For the text-containing cell, return its midpoint in [X, Y] coordinate format. 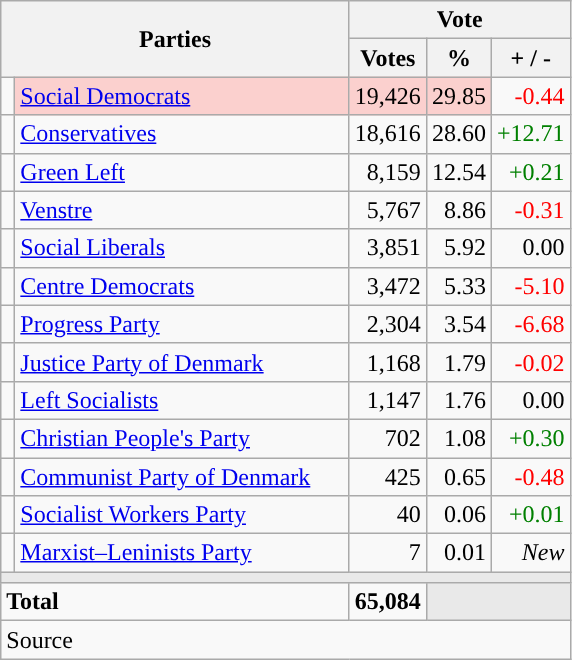
Social Democrats [182, 96]
Progress Party [182, 324]
19,426 [388, 96]
Green Left [182, 172]
1.79 [458, 362]
+ / - [530, 58]
Christian People's Party [182, 438]
Vote [460, 20]
-0.31 [530, 210]
Venstre [182, 210]
3.54 [458, 324]
0.01 [458, 553]
2,304 [388, 324]
Total [176, 602]
+0.30 [530, 438]
-0.48 [530, 477]
1.08 [458, 438]
28.60 [458, 134]
3,472 [388, 286]
Left Socialists [182, 400]
+0.01 [530, 515]
425 [388, 477]
Parties [176, 39]
+12.71 [530, 134]
Marxist–Leninists Party [182, 553]
-6.68 [530, 324]
12.54 [458, 172]
1,147 [388, 400]
0.65 [458, 477]
Socialist Workers Party [182, 515]
New [530, 553]
8.86 [458, 210]
5.92 [458, 248]
3,851 [388, 248]
Source [286, 640]
+0.21 [530, 172]
Communist Party of Denmark [182, 477]
5.33 [458, 286]
1,168 [388, 362]
Justice Party of Denmark [182, 362]
5,767 [388, 210]
0.06 [458, 515]
Social Liberals [182, 248]
40 [388, 515]
Centre Democrats [182, 286]
29.85 [458, 96]
-0.44 [530, 96]
702 [388, 438]
-5.10 [530, 286]
65,084 [388, 602]
Votes [388, 58]
1.76 [458, 400]
7 [388, 553]
% [458, 58]
-0.02 [530, 362]
18,616 [388, 134]
Conservatives [182, 134]
8,159 [388, 172]
